Scan for the cell matching the given text and deliver its (x, y) coordinate at center. 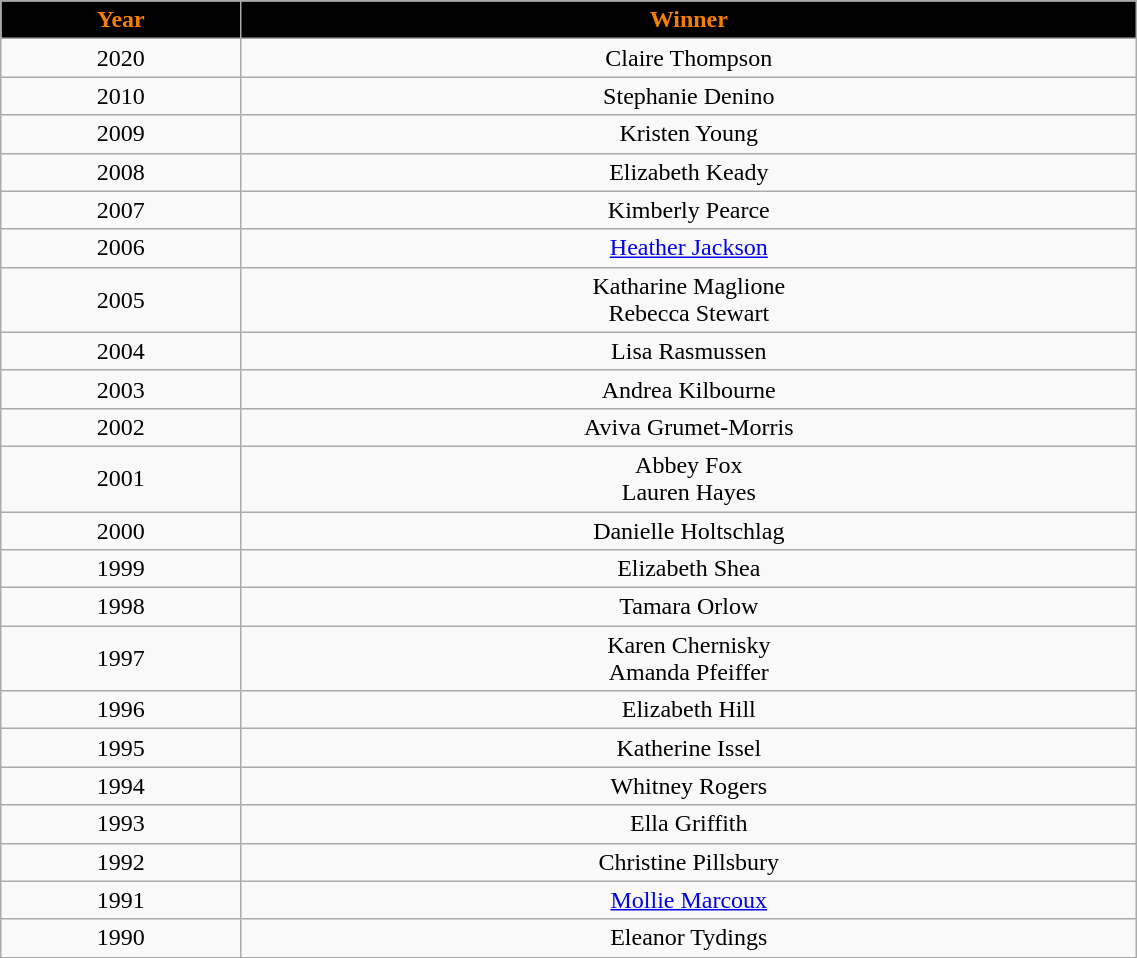
Ella Griffith (689, 824)
Whitney Rogers (689, 786)
Andrea Kilbourne (689, 389)
2009 (121, 134)
2007 (121, 210)
1991 (121, 900)
1992 (121, 862)
2000 (121, 531)
Christine Pillsbury (689, 862)
Danielle Holtschlag (689, 531)
Year (121, 20)
Elizabeth Keady (689, 172)
2006 (121, 248)
2004 (121, 351)
1994 (121, 786)
1996 (121, 710)
Karen CherniskyAmanda Pfeiffer (689, 658)
1995 (121, 748)
Katharine MaglioneRebecca Stewart (689, 300)
1999 (121, 569)
Kimberly Pearce (689, 210)
Lisa Rasmussen (689, 351)
2001 (121, 478)
2002 (121, 427)
1998 (121, 607)
1997 (121, 658)
Elizabeth Hill (689, 710)
Tamara Orlow (689, 607)
Winner (689, 20)
Kristen Young (689, 134)
Heather Jackson (689, 248)
Mollie Marcoux (689, 900)
2003 (121, 389)
Katherine Issel (689, 748)
2010 (121, 96)
Aviva Grumet-Morris (689, 427)
2008 (121, 172)
Claire Thompson (689, 58)
2005 (121, 300)
Stephanie Denino (689, 96)
1993 (121, 824)
2020 (121, 58)
1990 (121, 938)
Abbey FoxLauren Hayes (689, 478)
Elizabeth Shea (689, 569)
Eleanor Tydings (689, 938)
